Detect which cell encompasses the target text, then output its [X, Y] center coordinate. 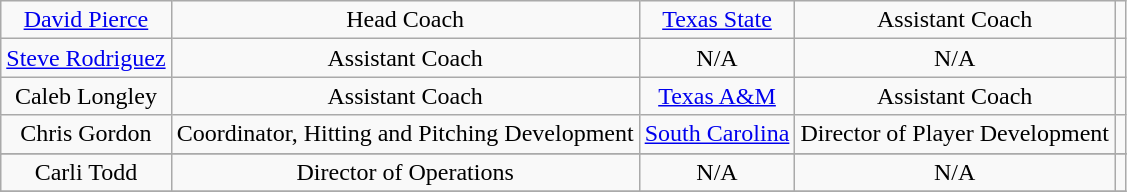
Carli Todd [86, 172]
Texas State [717, 20]
Director of Operations [405, 172]
Steve Rodriguez [86, 58]
South Carolina [717, 134]
Texas A&M [717, 96]
Director of Player Development [955, 134]
David Pierce [86, 20]
Chris Gordon [86, 134]
Head Coach [405, 20]
Caleb Longley [86, 96]
Coordinator, Hitting and Pitching Development [405, 134]
